Identify which cell holds the provided text, then report its (x, y) central coordinate. 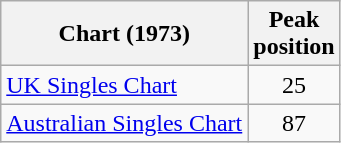
Peakposition (294, 34)
UK Singles Chart (124, 85)
87 (294, 123)
Australian Singles Chart (124, 123)
25 (294, 85)
Chart (1973) (124, 34)
